Determine the [X, Y] coordinate at the center of the cell enclosing the given text.  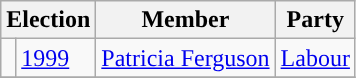
Labour [315, 58]
Patricia Ferguson [186, 58]
1999 [56, 58]
Party [315, 20]
Member [186, 20]
Election [48, 20]
